Return the (X, Y) coordinate for the center point of the cell that contains the specified text.  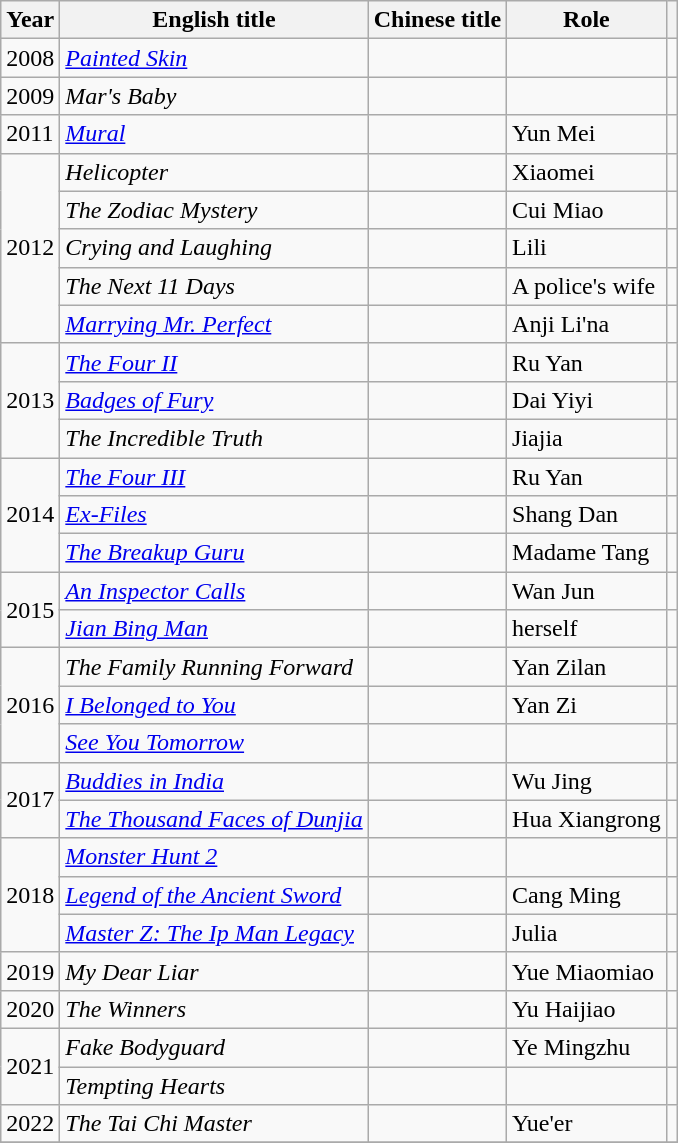
Legend of the Ancient Sword (214, 895)
Yan Zilan (587, 667)
2017 (30, 800)
Buddies in India (214, 781)
Yue Miaomiao (587, 971)
2009 (30, 96)
2020 (30, 1009)
Ex-Files (214, 515)
The Family Running Forward (214, 667)
Tempting Hearts (214, 1085)
2019 (30, 971)
The Next 11 Days (214, 286)
Role (587, 20)
The Breakup Guru (214, 553)
Jian Bing Man (214, 629)
English title (214, 20)
Ye Mingzhu (587, 1047)
The Zodiac Mystery (214, 210)
Master Z: The Ip Man Legacy (214, 933)
My Dear Liar (214, 971)
See You Tomorrow (214, 743)
Crying and Laughing (214, 248)
Mar's Baby (214, 96)
Painted Skin (214, 58)
Chinese title (437, 20)
2012 (30, 248)
Monster Hunt 2 (214, 857)
An Inspector Calls (214, 591)
Anji Li'na (587, 324)
The Winners (214, 1009)
2011 (30, 134)
2016 (30, 705)
2022 (30, 1124)
Yue'er (587, 1124)
Marrying Mr. Perfect (214, 324)
Julia (587, 933)
Jiajia (587, 438)
Wan Jun (587, 591)
Year (30, 20)
Badges of Fury (214, 400)
The Four III (214, 477)
The Tai Chi Master (214, 1124)
A police's wife (587, 286)
Yu Haijiao (587, 1009)
Cui Miao (587, 210)
Xiaomei (587, 172)
Lili (587, 248)
2013 (30, 400)
2008 (30, 58)
Hua Xiangrong (587, 819)
Cang Ming (587, 895)
2018 (30, 895)
Yun Mei (587, 134)
Madame Tang (587, 553)
I Belonged to You (214, 705)
Yan Zi (587, 705)
Helicopter (214, 172)
The Thousand Faces of Dunjia (214, 819)
Dai Yiyi (587, 400)
2021 (30, 1066)
2014 (30, 515)
herself (587, 629)
2015 (30, 610)
Wu Jing (587, 781)
Mural (214, 134)
Fake Bodyguard (214, 1047)
Shang Dan (587, 515)
The Incredible Truth (214, 438)
The Four II (214, 362)
